Scan for the cell matching the given text and deliver its (X, Y) coordinate at center. 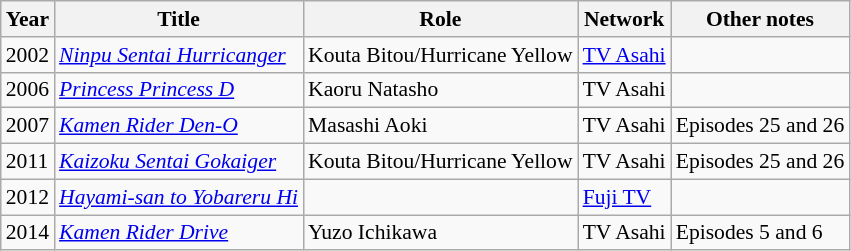
Network (624, 19)
Episodes 5 and 6 (760, 233)
Kamen Rider Drive (178, 233)
Princess Princess D (178, 90)
Title (178, 19)
2007 (28, 126)
2002 (28, 55)
Yuzo Ichikawa (440, 233)
Kamen Rider Den-O (178, 126)
Other notes (760, 19)
Ninpu Sentai Hurricanger (178, 55)
2011 (28, 162)
Masashi Aoki (440, 126)
Hayami-san to Yobareru Hi (178, 197)
Fuji TV (624, 197)
2006 (28, 90)
2012 (28, 197)
Role (440, 19)
Year (28, 19)
Kaizoku Sentai Gokaiger (178, 162)
2014 (28, 233)
Kaoru Natasho (440, 90)
